Output the (X, Y) coordinate of the center of the cell containing the given text.  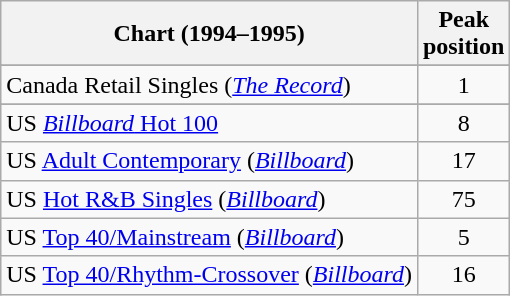
Peakposition (463, 34)
Canada Retail Singles (The Record) (210, 85)
US Adult Contemporary (Billboard) (210, 161)
5 (463, 237)
Chart (1994–1995) (210, 34)
17 (463, 161)
US Hot R&B Singles (Billboard) (210, 199)
8 (463, 123)
16 (463, 275)
US Top 40/Mainstream (Billboard) (210, 237)
75 (463, 199)
US Top 40/Rhythm-Crossover (Billboard) (210, 275)
1 (463, 85)
US Billboard Hot 100 (210, 123)
